Locate the cell with the specified text and output its (x, y) center coordinate. 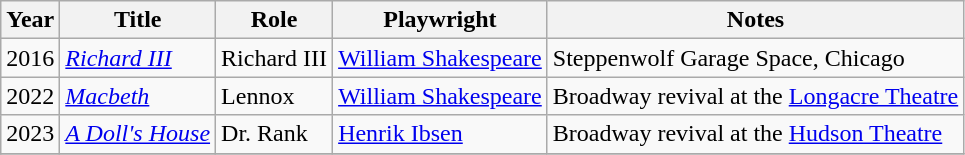
Playwright (440, 20)
2022 (30, 96)
Notes (755, 20)
Year (30, 20)
Macbeth (138, 96)
Title (138, 20)
Broadway revival at the Longacre Theatre (755, 96)
Steppenwolf Garage Space, Chicago (755, 58)
2023 (30, 134)
Role (274, 20)
Broadway revival at the Hudson Theatre (755, 134)
Lennox (274, 96)
Dr. Rank (274, 134)
2016 (30, 58)
A Doll's House (138, 134)
Henrik Ibsen (440, 134)
